Determine the (x, y) coordinate at the center of the cell enclosing the given text.  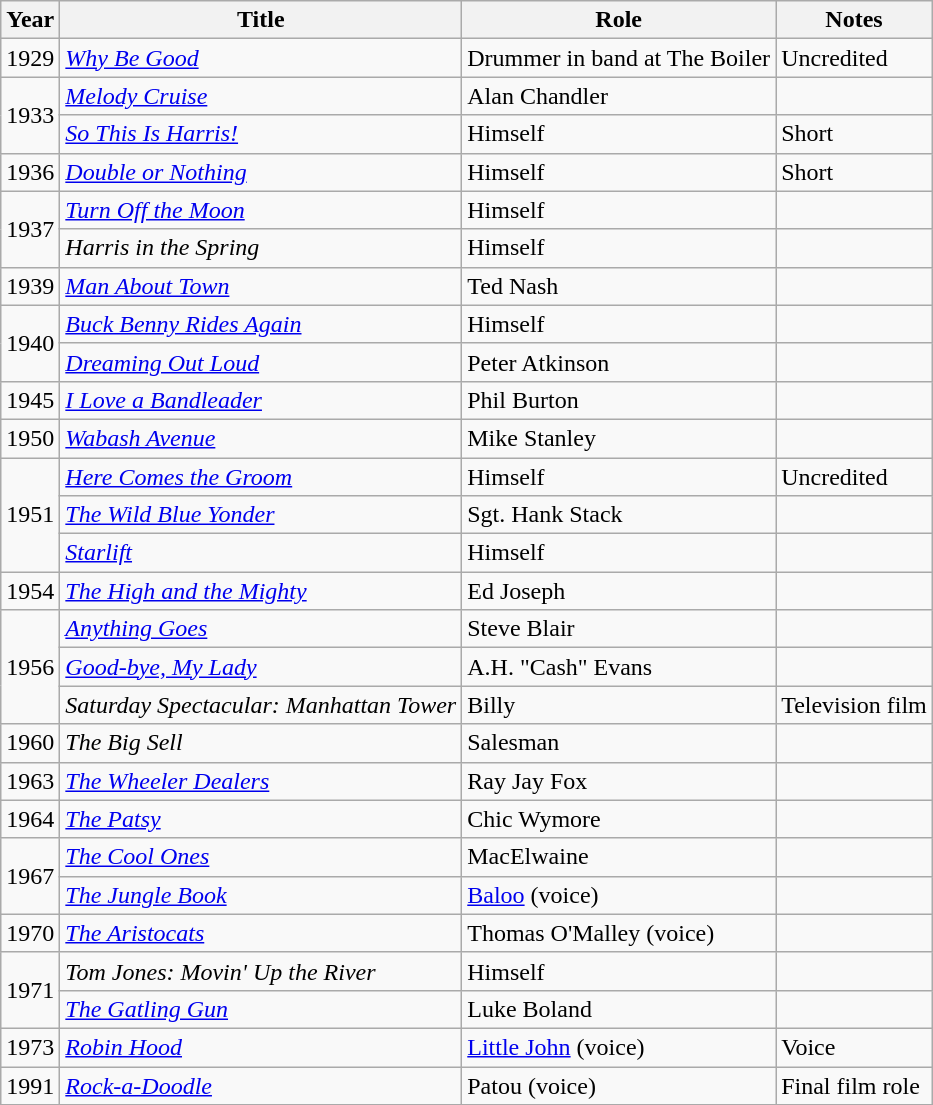
1963 (30, 781)
Television film (854, 705)
1937 (30, 229)
Chic Wymore (619, 819)
The Big Sell (261, 743)
Here Comes the Groom (261, 477)
Starlift (261, 553)
Title (261, 20)
Saturday Spectacular: Manhattan Tower (261, 705)
Peter Atkinson (619, 362)
The High and the Mighty (261, 591)
The Gatling Gun (261, 1009)
Dreaming Out Loud (261, 362)
Harris in the Spring (261, 248)
1956 (30, 667)
Rock-a-Doodle (261, 1085)
Voice (854, 1047)
1973 (30, 1047)
Notes (854, 20)
Drummer in band at The Boiler (619, 58)
1936 (30, 172)
1954 (30, 591)
1971 (30, 990)
Phil Burton (619, 400)
Final film role (854, 1085)
Billy (619, 705)
A.H. "Cash" Evans (619, 667)
Turn Off the Moon (261, 210)
The Patsy (261, 819)
MacElwaine (619, 857)
Alan Chandler (619, 96)
Ray Jay Fox (619, 781)
1960 (30, 743)
The Cool Ones (261, 857)
Sgt. Hank Stack (619, 515)
Why Be Good (261, 58)
1991 (30, 1085)
1964 (30, 819)
Ed Joseph (619, 591)
Double or Nothing (261, 172)
Robin Hood (261, 1047)
1970 (30, 933)
Good-bye, My Lady (261, 667)
1939 (30, 286)
Buck Benny Rides Again (261, 324)
Patou (voice) (619, 1085)
Steve Blair (619, 629)
Role (619, 20)
Salesman (619, 743)
The Wheeler Dealers (261, 781)
1929 (30, 58)
So This Is Harris! (261, 134)
The Jungle Book (261, 895)
1940 (30, 343)
The Aristocats (261, 933)
1950 (30, 438)
I Love a Bandleader (261, 400)
The Wild Blue Yonder (261, 515)
Baloo (voice) (619, 895)
1933 (30, 115)
Ted Nash (619, 286)
Man About Town (261, 286)
Year (30, 20)
1967 (30, 876)
Tom Jones: Movin' Up the River (261, 971)
Thomas O'Malley (voice) (619, 933)
Luke Boland (619, 1009)
1945 (30, 400)
Wabash Avenue (261, 438)
Anything Goes (261, 629)
Little John (voice) (619, 1047)
1951 (30, 515)
Mike Stanley (619, 438)
Melody Cruise (261, 96)
